Determine the (X, Y) coordinate at the center of the cell enclosing the given text.  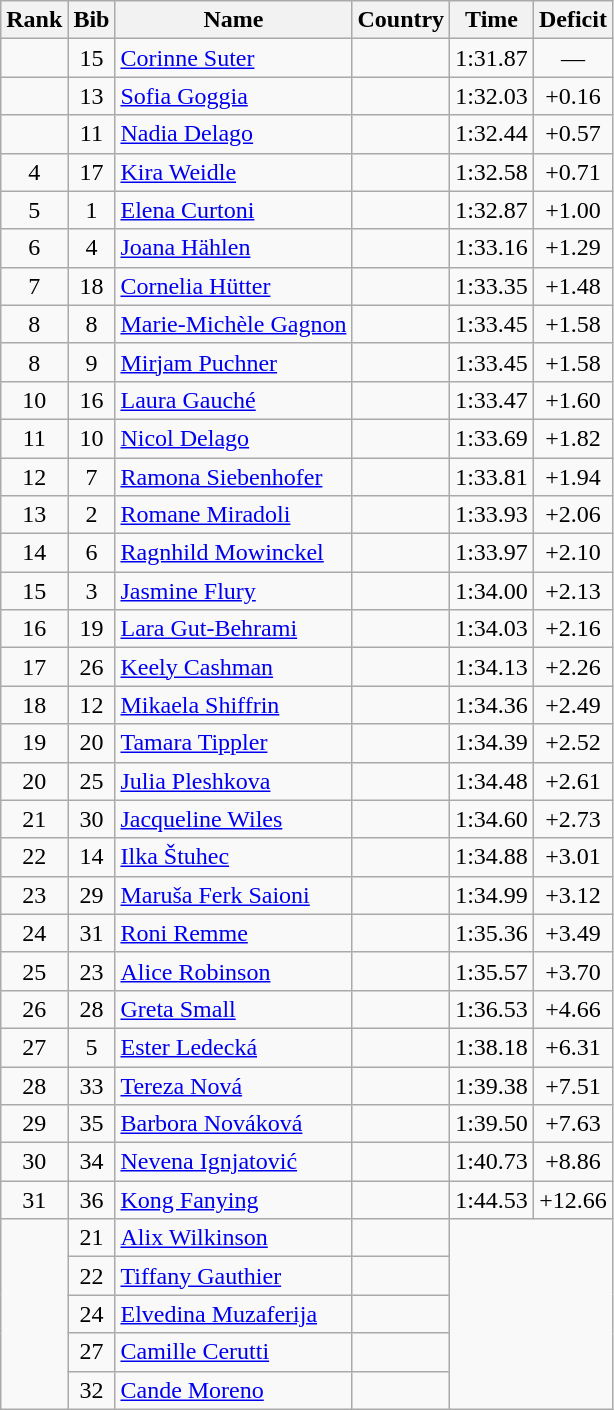
+3.01 (572, 857)
1:35.36 (492, 933)
+0.57 (572, 134)
+2.61 (572, 781)
Sofia Goggia (234, 96)
Alice Robinson (234, 971)
Camille Cerutti (234, 1352)
Corinne Suter (234, 58)
1:34.88 (492, 857)
35 (92, 1124)
1:33.97 (492, 553)
1:44.53 (492, 1200)
1:34.13 (492, 667)
+1.82 (572, 438)
Romane Miradoli (234, 515)
Roni Remme (234, 933)
1:33.47 (492, 400)
Julia Pleshkova (234, 781)
+3.12 (572, 895)
1:35.57 (492, 971)
1:34.99 (492, 895)
Nevena Ignjatović (234, 1162)
Alix Wilkinson (234, 1238)
+1.29 (572, 248)
+6.31 (572, 1047)
Tereza Nová (234, 1085)
Tiffany Gauthier (234, 1276)
Tamara Tippler (234, 743)
+0.16 (572, 96)
1:34.48 (492, 781)
Cornelia Hütter (234, 286)
Mirjam Puchner (234, 362)
1:33.35 (492, 286)
1:34.03 (492, 629)
1:32.44 (492, 134)
1:40.73 (492, 1162)
1 (92, 210)
1:33.93 (492, 515)
1:34.60 (492, 819)
1:31.87 (492, 58)
Nicol Delago (234, 438)
Keely Cashman (234, 667)
1:33.16 (492, 248)
— (572, 58)
1:36.53 (492, 1009)
Jasmine Flury (234, 591)
33 (92, 1085)
Ragnhild Mowinckel (234, 553)
1:34.36 (492, 705)
Rank (34, 20)
9 (92, 362)
+7.63 (572, 1124)
+1.00 (572, 210)
Kong Fanying (234, 1200)
+3.49 (572, 933)
Maruša Ferk Saioni (234, 895)
Kira Weidle (234, 172)
1:34.00 (492, 591)
Greta Small (234, 1009)
+2.49 (572, 705)
+2.16 (572, 629)
Bib (92, 20)
Ester Ledecká (234, 1047)
Lara Gut-Behrami (234, 629)
Elvedina Muzaferija (234, 1314)
1:39.50 (492, 1124)
+2.13 (572, 591)
Elena Curtoni (234, 210)
+2.52 (572, 743)
+1.48 (572, 286)
1:32.87 (492, 210)
+7.51 (572, 1085)
Laura Gauché (234, 400)
+4.66 (572, 1009)
Jacqueline Wiles (234, 819)
Time (492, 20)
1:39.38 (492, 1085)
+12.66 (572, 1200)
+2.06 (572, 515)
+2.26 (572, 667)
Barbora Nováková (234, 1124)
+0.71 (572, 172)
32 (92, 1390)
Mikaela Shiffrin (234, 705)
+8.86 (572, 1162)
Ilka Štuhec (234, 857)
Marie-Michèle Gagnon (234, 324)
1:32.58 (492, 172)
+3.70 (572, 971)
1:32.03 (492, 96)
34 (92, 1162)
1:34.39 (492, 743)
Cande Moreno (234, 1390)
36 (92, 1200)
3 (92, 591)
Nadia Delago (234, 134)
Country (401, 20)
1:33.69 (492, 438)
Name (234, 20)
+1.94 (572, 477)
Joana Hählen (234, 248)
Ramona Siebenhofer (234, 477)
2 (92, 515)
+2.10 (572, 553)
1:38.18 (492, 1047)
Deficit (572, 20)
1:33.81 (492, 477)
+2.73 (572, 819)
+1.60 (572, 400)
